From the cell containing the given text, extract its center point as [x, y] coordinate. 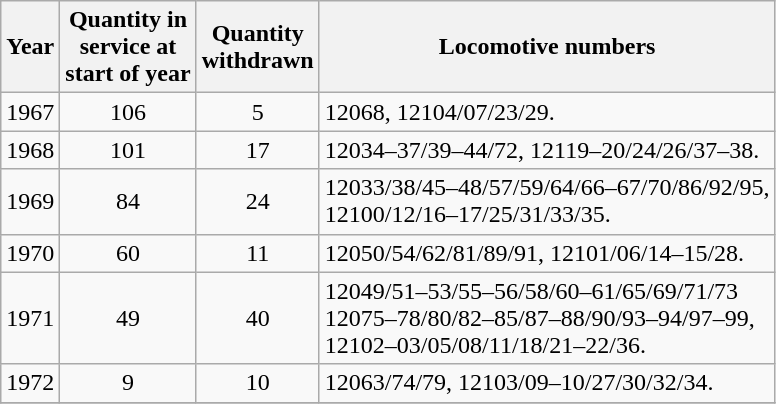
1968 [30, 150]
Year [30, 47]
10 [258, 383]
12049/51–53/55–56/58/60–61/65/69/71/7312075–78/80/82–85/87–88/90/93–94/97–99,12102–03/05/08/11/18/21–22/36. [547, 318]
60 [128, 253]
12033/38/45–48/57/59/64/66–67/70/86/92/95,12100/12/16–17/25/31/33/35. [547, 202]
12034–37/39–44/72, 12119–20/24/26/37–38. [547, 150]
12063/74/79, 12103/09–10/27/30/32/34. [547, 383]
1970 [30, 253]
106 [128, 112]
9 [128, 383]
5 [258, 112]
40 [258, 318]
84 [128, 202]
101 [128, 150]
1971 [30, 318]
Quantity inservice atstart of year [128, 47]
1967 [30, 112]
Quantitywithdrawn [258, 47]
1969 [30, 202]
24 [258, 202]
1972 [30, 383]
49 [128, 318]
11 [258, 253]
12068, 12104/07/23/29. [547, 112]
Locomotive numbers [547, 47]
12050/54/62/81/89/91, 12101/06/14–15/28. [547, 253]
17 [258, 150]
